Return [x, y] of the center of cell containing provided text 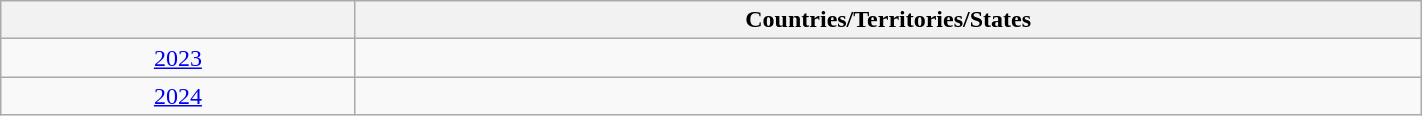
Countries/Territories/States [888, 20]
2024 [178, 96]
2023 [178, 58]
